Find where the given text appears and provide that cell's center as (X, Y) coordinate. 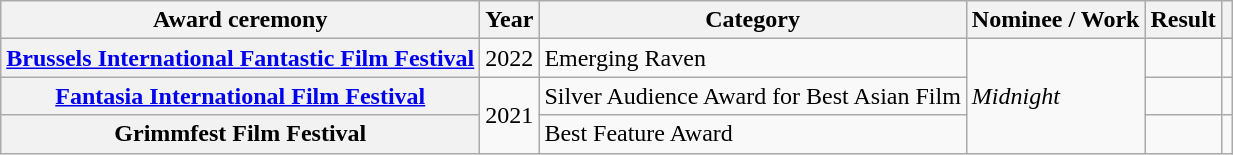
Midnight (1056, 96)
Brussels International Fantastic Film Festival (240, 58)
Silver Audience Award for Best Asian Film (752, 96)
Result (1183, 20)
Fantasia International Film Festival (240, 96)
Year (510, 20)
Nominee / Work (1056, 20)
Emerging Raven (752, 58)
2022 (510, 58)
Grimmfest Film Festival (240, 134)
Best Feature Award (752, 134)
Category (752, 20)
Award ceremony (240, 20)
2021 (510, 115)
